Scan for the cell matching the given text and deliver its [X, Y] coordinate at center. 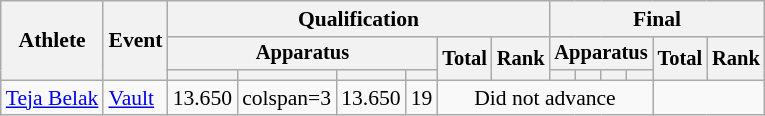
19 [422, 98]
Final [656, 19]
Vault [135, 98]
Athlete [52, 40]
colspan=3 [286, 98]
Event [135, 40]
Qualification [359, 19]
Did not advance [544, 98]
Teja Belak [52, 98]
